Pinpoint the cell where the given text exists, returning its (X, Y) midpoint coordinate. 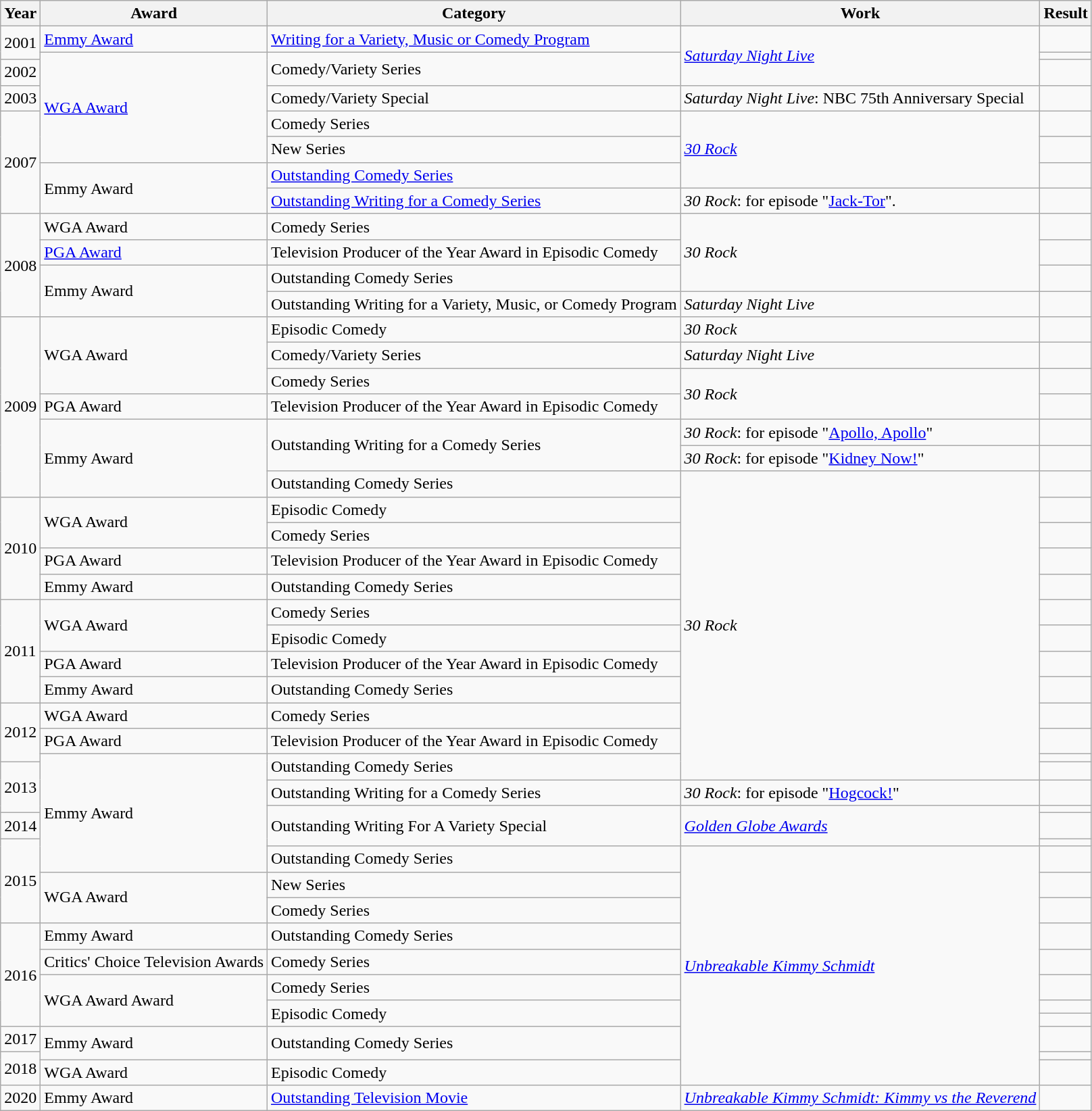
2001 (20, 43)
Saturday Night Live: NBC 75th Anniversary Special (860, 98)
30 Rock: for episode "Hogcock!" (860, 793)
2002 (20, 72)
2007 (20, 162)
2010 (20, 548)
30 Rock: for episode "Kidney Now!" (860, 458)
Outstanding Writing for a Variety, Music, or Comedy Program (474, 303)
2015 (20, 881)
2009 (20, 407)
30 Rock: for episode "Jack-Tor". (860, 201)
Unbreakable Kimmy Schmidt: Kimmy vs the Reverend (860, 1098)
2014 (20, 826)
2013 (20, 787)
2016 (20, 974)
Comedy/Variety Special (474, 98)
2018 (20, 1068)
2003 (20, 98)
Outstanding Television Movie (474, 1098)
Award (154, 14)
Category (474, 14)
Outstanding Writing For A Variety Special (474, 826)
Work (860, 14)
2011 (20, 651)
Unbreakable Kimmy Schmidt (860, 966)
Golden Globe Awards (860, 826)
2017 (20, 1039)
Result (1066, 14)
Critics' Choice Television Awards (154, 962)
WGA Award Award (154, 1000)
30 Rock: for episode "Apollo, Apollo" (860, 433)
Writing for a Variety, Music or Comedy Program (474, 39)
Year (20, 14)
2020 (20, 1098)
2012 (20, 733)
2008 (20, 265)
